Extract the [x, y] coordinate from the center of the cell holding the provided text.  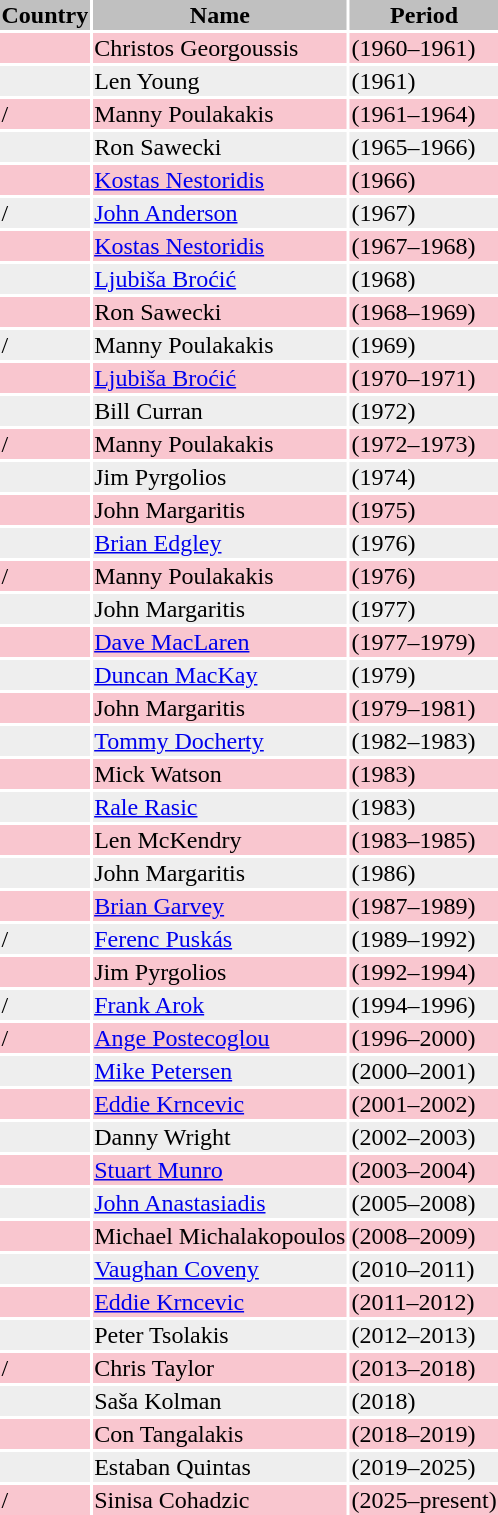
(1989–1992) [424, 939]
(1968–1969) [424, 312]
(1983–1985) [424, 840]
(1979–1981) [424, 708]
Chris Taylor [220, 1368]
(1969) [424, 345]
Brian Edgley [220, 543]
(2018) [424, 1401]
(1986) [424, 873]
(2019–2025) [424, 1467]
Tommy Docherty [220, 741]
Country [45, 15]
(2005–2008) [424, 1203]
(1965–1966) [424, 147]
(1975) [424, 510]
Christos Georgoussis [220, 48]
(2013–2018) [424, 1368]
Danny Wright [220, 1137]
(2000–2001) [424, 1071]
Ange Postecoglou [220, 1038]
Brian Garvey [220, 906]
(1992–1994) [424, 972]
(1966) [424, 180]
Mike Petersen [220, 1071]
Peter Tsolakis [220, 1335]
Frank Arok [220, 1005]
John Anderson [220, 213]
(1974) [424, 477]
(1996–2000) [424, 1038]
Ferenc Puskás [220, 939]
Sinisa Cohadzic [220, 1500]
(1961–1964) [424, 114]
(1977) [424, 609]
(2008–2009) [424, 1236]
Period [424, 15]
Con Tangalakis [220, 1434]
(2012–2013) [424, 1335]
(1968) [424, 279]
Rale Rasic [220, 807]
Saša Kolman [220, 1401]
(2025–present) [424, 1500]
Bill Curran [220, 411]
(2001–2002) [424, 1104]
(1970–1971) [424, 378]
(2002–2003) [424, 1137]
Len McKendry [220, 840]
Len Young [220, 81]
(2010–2011) [424, 1269]
(2003–2004) [424, 1170]
(1972) [424, 411]
(1982–1983) [424, 741]
(1960–1961) [424, 48]
(1987–1989) [424, 906]
Estaban Quintas [220, 1467]
Duncan MacKay [220, 675]
Name [220, 15]
Stuart Munro [220, 1170]
Mick Watson [220, 774]
(1994–1996) [424, 1005]
(2018–2019) [424, 1434]
Vaughan Coveny [220, 1269]
Dave MacLaren [220, 642]
John Anastasiadis [220, 1203]
(1977–1979) [424, 642]
(1967) [424, 213]
(1961) [424, 81]
(1967–1968) [424, 246]
(1979) [424, 675]
(2011–2012) [424, 1302]
Michael Michalakopoulos [220, 1236]
(1972–1973) [424, 444]
